From the cell containing the given text, extract its center point as [X, Y] coordinate. 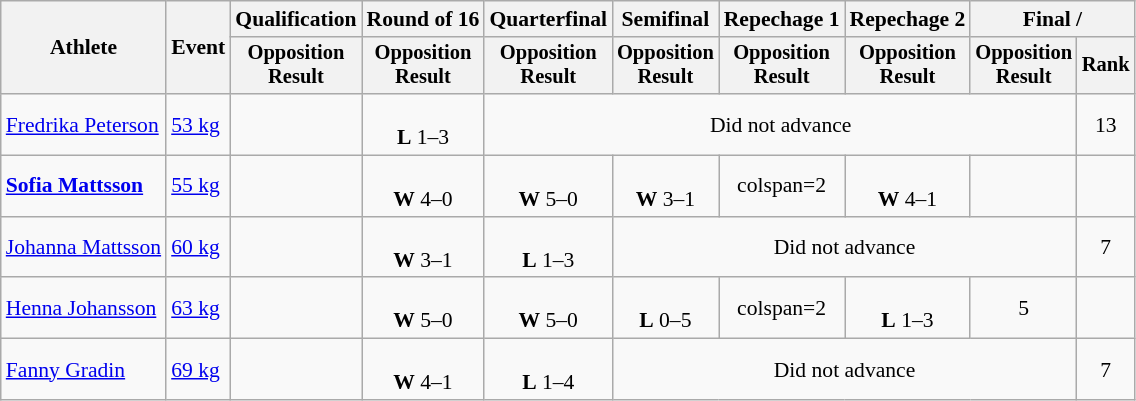
Repechage 2 [907, 19]
L 1–4 [548, 370]
53 kg [198, 124]
55 kg [198, 186]
Final / [1052, 19]
60 kg [198, 248]
13 [1106, 124]
Sofia Mattsson [84, 186]
Quarterfinal [548, 19]
Henna Johansson [84, 308]
5 [1024, 308]
Athlete [84, 48]
Fanny Gradin [84, 370]
Event [198, 48]
Repechage 1 [782, 19]
Qualification [296, 19]
Round of 16 [424, 19]
Rank [1106, 66]
69 kg [198, 370]
Semifinal [666, 19]
Johanna Mattsson [84, 248]
W 4–0 [424, 186]
L 0–5 [666, 308]
Fredrika Peterson [84, 124]
63 kg [198, 308]
